Output the (x, y) coordinate of the center of the cell containing the given text.  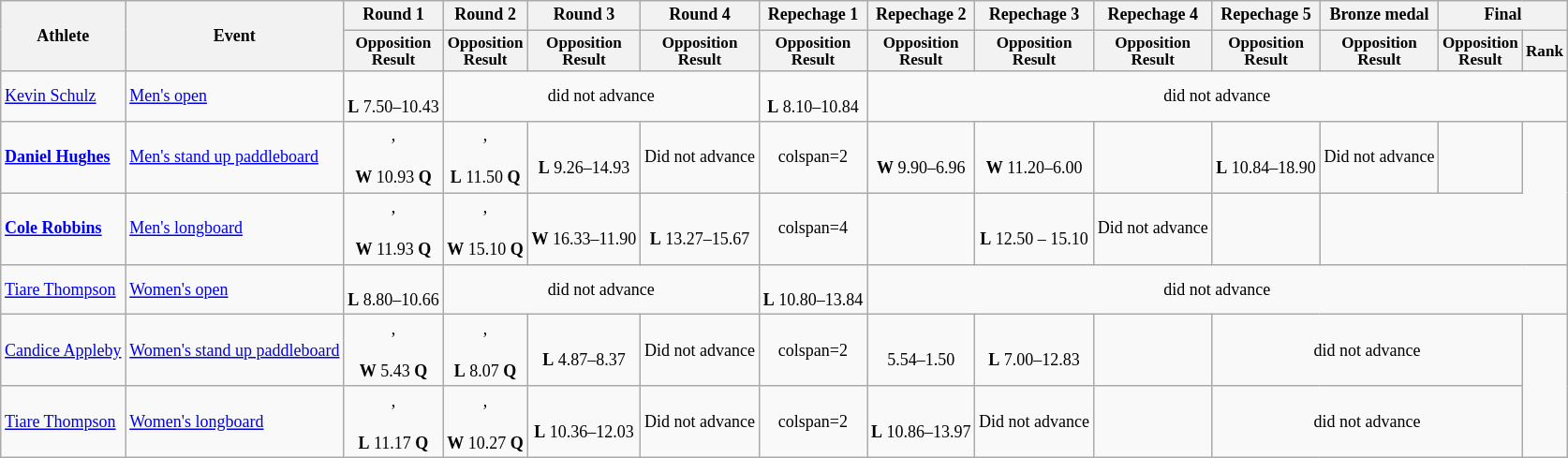
Candice Appleby (64, 350)
,L 11.50 Q (485, 157)
Final (1502, 15)
,W 15.10 Q (485, 229)
Women's open (234, 289)
L 10.86–13.97 (922, 421)
Women's longboard (234, 421)
W 16.33–11.90 (584, 229)
Repechage 3 (1034, 15)
Round 3 (584, 15)
L 10.36–12.03 (584, 421)
W 9.90–6.96 (922, 157)
L 7.00–12.83 (1034, 350)
Athlete (64, 36)
W 11.20–6.00 (1034, 157)
L 10.80–13.84 (813, 289)
L 8.80–10.66 (393, 289)
L 7.50–10.43 (393, 96)
L 8.10–10.84 (813, 96)
Rank (1545, 51)
,W 10.93 Q (393, 157)
5.54–1.50 (922, 350)
L 9.26–14.93 (584, 157)
L 4.87–8.37 (584, 350)
Round 4 (701, 15)
Repechage 5 (1266, 15)
,W 5.43 Q (393, 350)
colspan=4 (813, 229)
Repechage 4 (1152, 15)
Bronze medal (1379, 15)
Repechage 1 (813, 15)
,W 11.93 Q (393, 229)
Men's open (234, 96)
,W 10.27 Q (485, 421)
L 12.50 – 15.10 (1034, 229)
Women's stand up paddleboard (234, 350)
Kevin Schulz (64, 96)
L 13.27–15.67 (701, 229)
Repechage 2 (922, 15)
Cole Robbins (64, 229)
Daniel Hughes (64, 157)
L 10.84–18.90 (1266, 157)
,L 8.07 Q (485, 350)
Event (234, 36)
,L 11.17 Q (393, 421)
Men's longboard (234, 229)
Round 2 (485, 15)
Men's stand up paddleboard (234, 157)
Round 1 (393, 15)
